Find where the given text appears and provide that cell's center as (X, Y) coordinate. 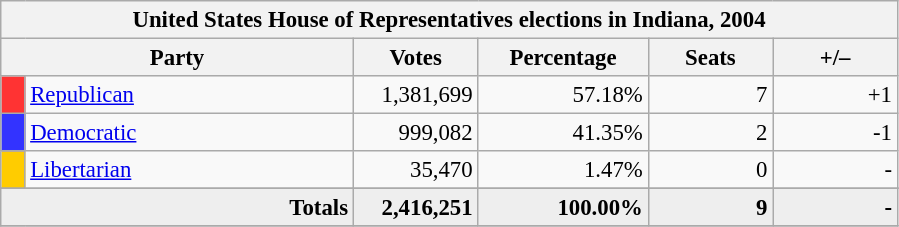
1,381,699 (416, 95)
United States House of Representatives elections in Indiana, 2004 (450, 20)
Republican (189, 95)
Totals (178, 208)
41.35% (563, 133)
Democratic (189, 133)
2,416,251 (416, 208)
2 (710, 133)
999,082 (416, 133)
7 (710, 95)
35,470 (416, 170)
100.00% (563, 208)
9 (710, 208)
Seats (710, 58)
57.18% (563, 95)
0 (710, 170)
Percentage (563, 58)
Votes (416, 58)
Libertarian (189, 170)
-1 (836, 133)
+/– (836, 58)
Party (178, 58)
1.47% (563, 170)
+1 (836, 95)
